Determine the (x, y) coordinate at the center of the cell enclosing the given text.  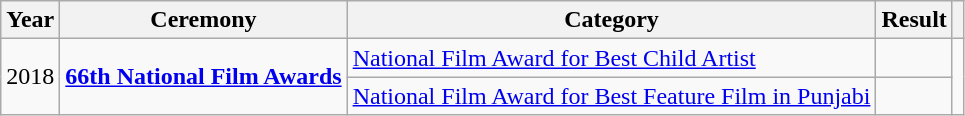
2018 (30, 77)
National Film Award for Best Child Artist (612, 58)
66th National Film Awards (204, 77)
National Film Award for Best Feature Film in Punjabi (612, 96)
Category (612, 20)
Result (914, 20)
Ceremony (204, 20)
Year (30, 20)
